Detect which cell encompasses the target text, then output its (X, Y) center coordinate. 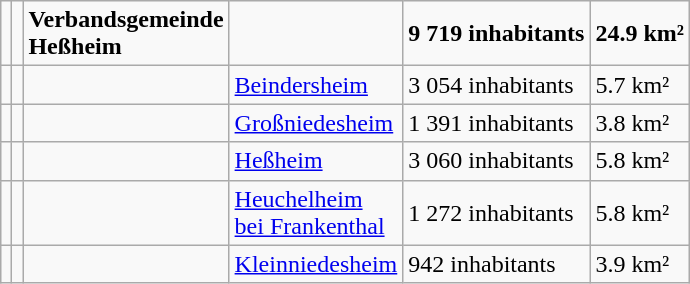
3.9 km² (640, 264)
942 inhabitants (496, 264)
1 272 inhabitants (496, 212)
Beindersheim (316, 85)
24.9 km² (640, 34)
5.7 km² (640, 85)
1 391 inhabitants (496, 123)
Kleinniedesheim (316, 264)
3 054 inhabitants (496, 85)
Großniedesheim (316, 123)
9 719 inhabitants (496, 34)
3 060 inhabitants (496, 161)
3.8 km² (640, 123)
Verbandsgemeinde Heßheim (126, 34)
Heuchelheim bei Frankenthal (316, 212)
Heßheim (316, 161)
